Return the (X, Y) coordinate for the center point of the cell that contains the specified text.  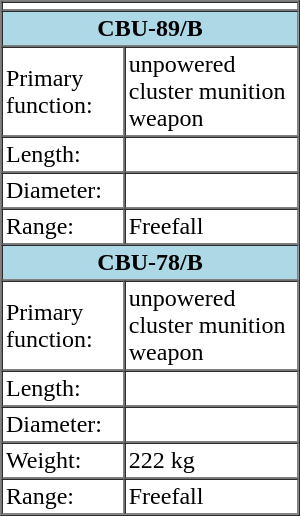
222 kg (211, 460)
CBU-78/B (150, 262)
Weight: (64, 460)
CBU-89/B (150, 28)
